Detect which cell encompasses the target text, then output its [x, y] center coordinate. 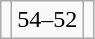
54–52 [48, 20]
